Detect which cell encompasses the target text, then output its [X, Y] center coordinate. 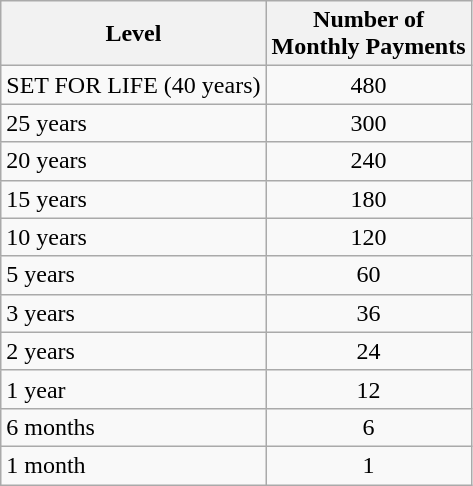
24 [368, 351]
3 years [134, 313]
25 years [134, 123]
6 [368, 427]
15 years [134, 199]
6 months [134, 427]
2 years [134, 351]
Number ofMonthly Payments [368, 34]
60 [368, 275]
10 years [134, 237]
36 [368, 313]
120 [368, 237]
180 [368, 199]
300 [368, 123]
12 [368, 389]
480 [368, 85]
20 years [134, 161]
1 year [134, 389]
SET FOR LIFE (40 years) [134, 85]
Level [134, 34]
5 years [134, 275]
1 [368, 465]
1 month [134, 465]
240 [368, 161]
